From the cell containing the given text, extract its center point as (x, y) coordinate. 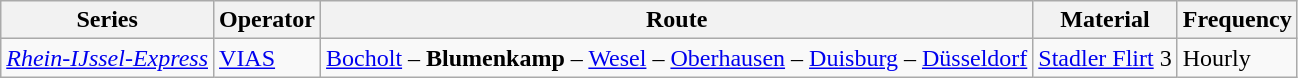
Bocholt – Blumenkamp – Wesel – Oberhausen – Duisburg – Düsseldorf (677, 58)
Material (1105, 20)
Series (108, 20)
Rhein-IJssel-Express (108, 58)
Frequency (1237, 20)
Hourly (1237, 58)
Operator (268, 20)
Route (677, 20)
VIAS (268, 58)
Stadler Flirt 3 (1105, 58)
